From the cell containing the given text, extract its center point as [X, Y] coordinate. 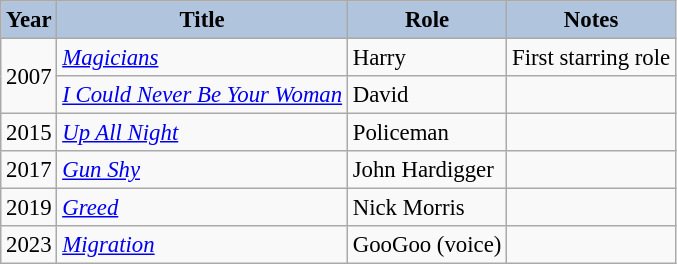
Year [29, 20]
2007 [29, 76]
David [426, 95]
Harry [426, 58]
GooGoo (voice) [426, 245]
Greed [202, 208]
Nick Morris [426, 208]
Role [426, 20]
Magicians [202, 58]
First starring role [592, 58]
Up All Night [202, 133]
2017 [29, 170]
I Could Never Be Your Woman [202, 95]
Gun Shy [202, 170]
2023 [29, 245]
Policeman [426, 133]
2015 [29, 133]
Notes [592, 20]
Migration [202, 245]
John Hardigger [426, 170]
Title [202, 20]
2019 [29, 208]
